Find where the given text appears and provide that cell's center as (X, Y) coordinate. 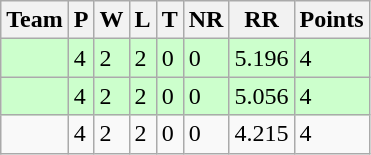
W (112, 20)
5.056 (262, 96)
RR (262, 20)
P (81, 20)
NR (206, 20)
5.196 (262, 58)
Points (332, 20)
T (170, 20)
Team (35, 20)
L (142, 20)
4.215 (262, 134)
